Return the [X, Y] coordinate for the center point of the cell that contains the specified text.  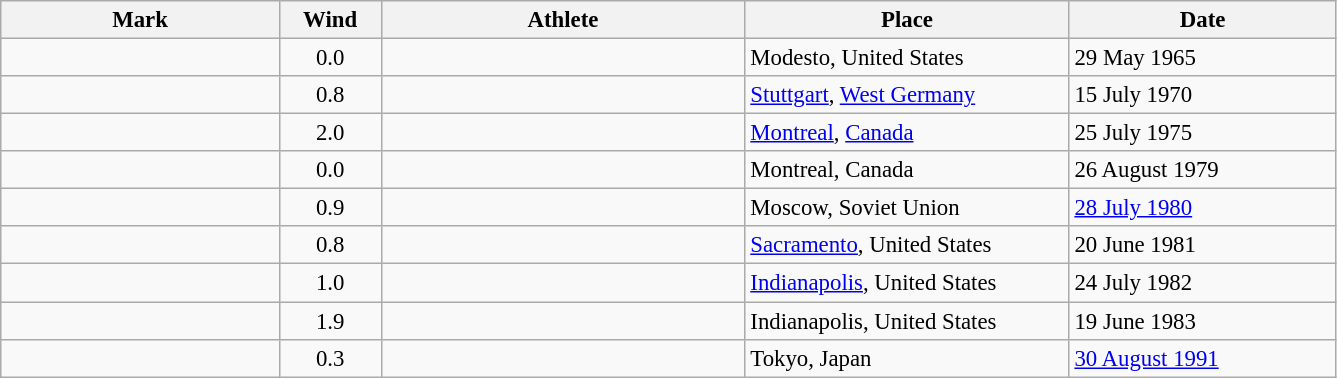
0.9 [330, 208]
0.3 [330, 358]
25 July 1975 [1202, 133]
1.0 [330, 283]
1.9 [330, 321]
Moscow, Soviet Union [907, 208]
Date [1202, 20]
30 August 1991 [1202, 358]
20 June 1981 [1202, 245]
Modesto, United States [907, 58]
28 July 1980 [1202, 208]
2.0 [330, 133]
Place [907, 20]
29 May 1965 [1202, 58]
Stuttgart, West Germany [907, 95]
Mark [140, 20]
Tokyo, Japan [907, 358]
15 July 1970 [1202, 95]
Athlete [563, 20]
24 July 1982 [1202, 283]
26 August 1979 [1202, 170]
Wind [330, 20]
Sacramento, United States [907, 245]
19 June 1983 [1202, 321]
